Scan for the cell matching the given text and deliver its (x, y) coordinate at center. 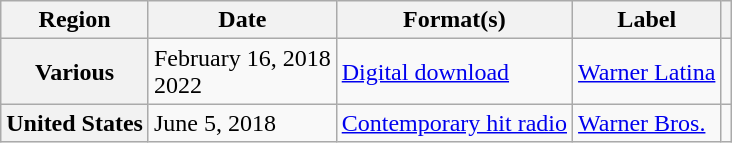
Digital download (454, 72)
February 16, 20182022 (242, 72)
United States (75, 123)
Warner Latina (647, 72)
Region (75, 20)
Format(s) (454, 20)
Date (242, 20)
June 5, 2018 (242, 123)
Label (647, 20)
Contemporary hit radio (454, 123)
Warner Bros. (647, 123)
Various (75, 72)
